Search for the cell housing the specified text and yield its [x, y] center coordinate. 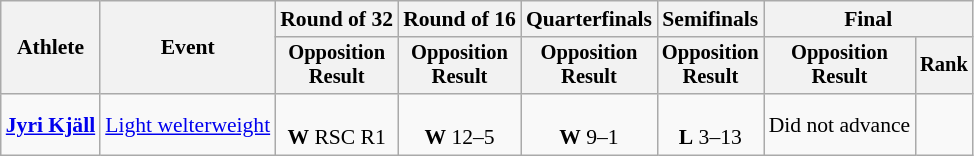
Did not advance [840, 124]
Round of 32 [336, 19]
W 12–5 [460, 124]
Quarterfinals [589, 19]
Athlete [50, 48]
Final [868, 19]
W 9–1 [589, 124]
Light welterweight [188, 124]
L 3–13 [710, 124]
Event [188, 48]
Rank [944, 66]
Semifinals [710, 19]
Round of 16 [460, 19]
W RSC R1 [336, 124]
Jyri Kjäll [50, 124]
